Identify which cell holds the provided text, then report its (x, y) central coordinate. 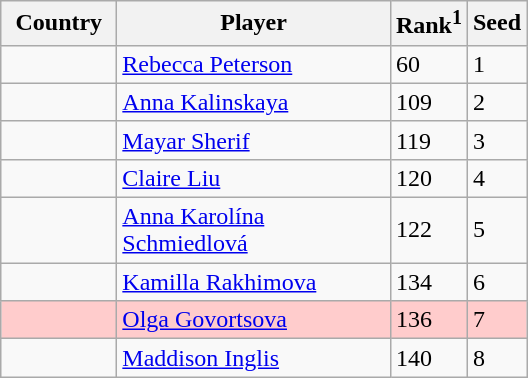
Seed (496, 24)
2 (496, 102)
Rank1 (428, 24)
Maddison Inglis (254, 358)
60 (428, 64)
5 (496, 230)
109 (428, 102)
8 (496, 358)
Rebecca Peterson (254, 64)
3 (496, 140)
Country (59, 24)
Claire Liu (254, 178)
4 (496, 178)
119 (428, 140)
Player (254, 24)
134 (428, 282)
136 (428, 320)
Olga Govortsova (254, 320)
Anna Karolína Schmiedlová (254, 230)
Anna Kalinskaya (254, 102)
140 (428, 358)
Mayar Sherif (254, 140)
7 (496, 320)
Kamilla Rakhimova (254, 282)
120 (428, 178)
1 (496, 64)
122 (428, 230)
6 (496, 282)
